Capture the cell that displays the provided text and extract its (x, y) central coordinate. 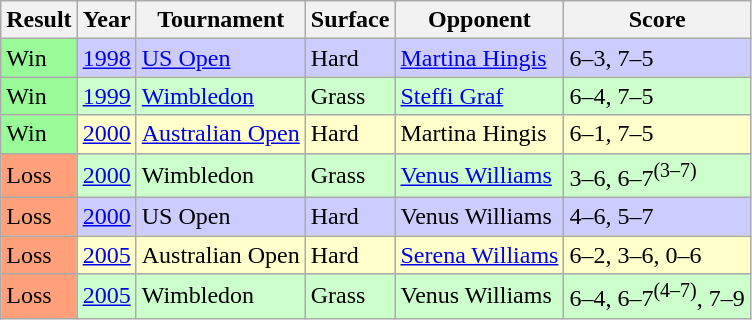
Score (657, 20)
6–4, 6–7(4–7), 7–9 (657, 296)
Tournament (220, 20)
6–2, 3–6, 0–6 (657, 255)
Opponent (480, 20)
6–3, 7–5 (657, 58)
1998 (106, 58)
Serena Williams (480, 255)
6–4, 7–5 (657, 96)
Result (39, 20)
3–6, 6–7(3–7) (657, 176)
Year (106, 20)
Steffi Graf (480, 96)
1999 (106, 96)
4–6, 5–7 (657, 217)
Surface (350, 20)
6–1, 7–5 (657, 134)
